Capture the cell that displays the provided text and extract its [X, Y] central coordinate. 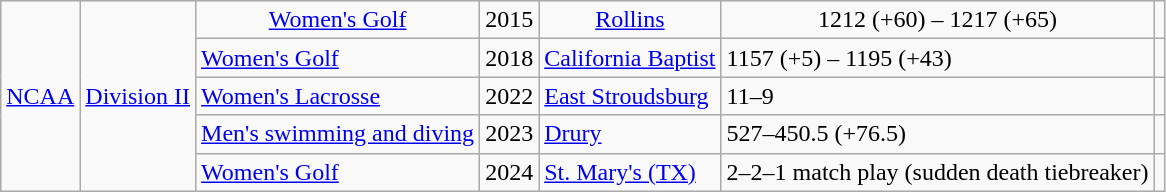
527–450.5 (+76.5) [938, 134]
2–2–1 match play (sudden death tiebreaker) [938, 172]
1212 (+60) – 1217 (+65) [938, 20]
Men's swimming and diving [338, 134]
Rollins [630, 20]
California Baptist [630, 58]
2023 [510, 134]
1157 (+5) – 1195 (+43) [938, 58]
2024 [510, 172]
2018 [510, 58]
Drury [630, 134]
St. Mary's (TX) [630, 172]
2022 [510, 96]
Women's Lacrosse [338, 96]
Division II [138, 96]
11–9 [938, 96]
NCAA [40, 96]
2015 [510, 20]
East Stroudsburg [630, 96]
